Capture the cell that displays the provided text and extract its [x, y] central coordinate. 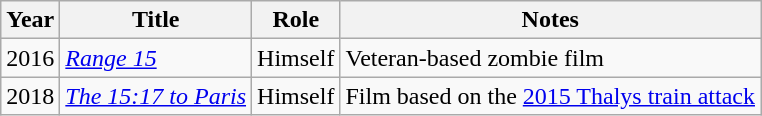
The 15:17 to Paris [156, 96]
Range 15 [156, 58]
Film based on the 2015 Thalys train attack [550, 96]
Title [156, 20]
Role [296, 20]
2016 [30, 58]
Veteran-based zombie film [550, 58]
Year [30, 20]
Notes [550, 20]
2018 [30, 96]
